Search for the cell housing the specified text and yield its [x, y] center coordinate. 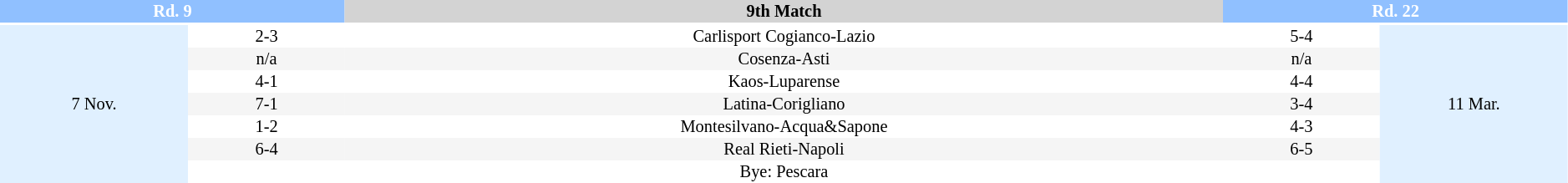
11 Mar. [1474, 104]
5-4 [1302, 37]
6-4 [266, 149]
Latina-Corigliano [784, 104]
3-4 [1302, 104]
9th Match [784, 12]
Real Rieti-Napoli [784, 149]
7 Nov. [94, 104]
Rd. 22 [1395, 12]
2-3 [266, 37]
Rd. 9 [172, 12]
1-2 [266, 127]
7-1 [266, 104]
Bye: Pescara [784, 172]
Cosenza-Asti [784, 58]
Kaos-Luparense [784, 82]
4-3 [1302, 127]
6-5 [1302, 149]
4-1 [266, 82]
4-4 [1302, 82]
Carlisport Cogianco-Lazio [784, 37]
Montesilvano-Acqua&Sapone [784, 127]
